Scan for the cell matching the given text and deliver its (x, y) coordinate at center. 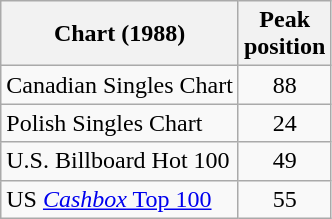
49 (284, 161)
Canadian Singles Chart (120, 85)
US Cashbox Top 100 (120, 199)
55 (284, 199)
88 (284, 85)
U.S. Billboard Hot 100 (120, 161)
Peakposition (284, 34)
Polish Singles Chart (120, 123)
Chart (1988) (120, 34)
24 (284, 123)
